Return (X, Y) of the center of cell containing provided text 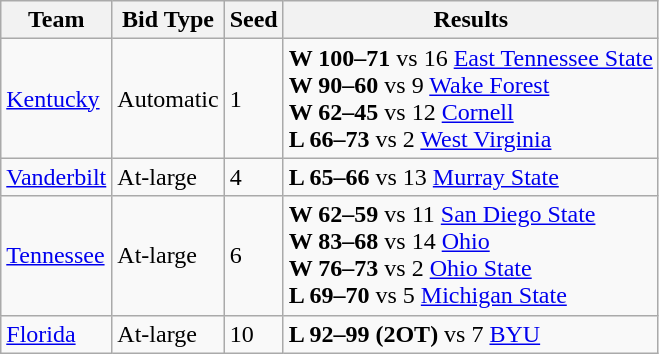
4 (254, 177)
L 92–99 (2OT) vs 7 BYU (470, 334)
L 65–66 vs 13 Murray State (470, 177)
Seed (254, 20)
Tennessee (56, 256)
1 (254, 98)
Team (56, 20)
Kentucky (56, 98)
Florida (56, 334)
10 (254, 334)
Automatic (168, 98)
W 62–59 vs 11 San Diego StateW 83–68 vs 14 OhioW 76–73 vs 2 Ohio StateL 69–70 vs 5 Michigan State (470, 256)
Bid Type (168, 20)
6 (254, 256)
Results (470, 20)
W 100–71 vs 16 East Tennessee StateW 90–60 vs 9 Wake ForestW 62–45 vs 12 CornellL 66–73 vs 2 West Virginia (470, 98)
Vanderbilt (56, 177)
